Return the (X, Y) coordinate for the center point of the cell that contains the specified text.  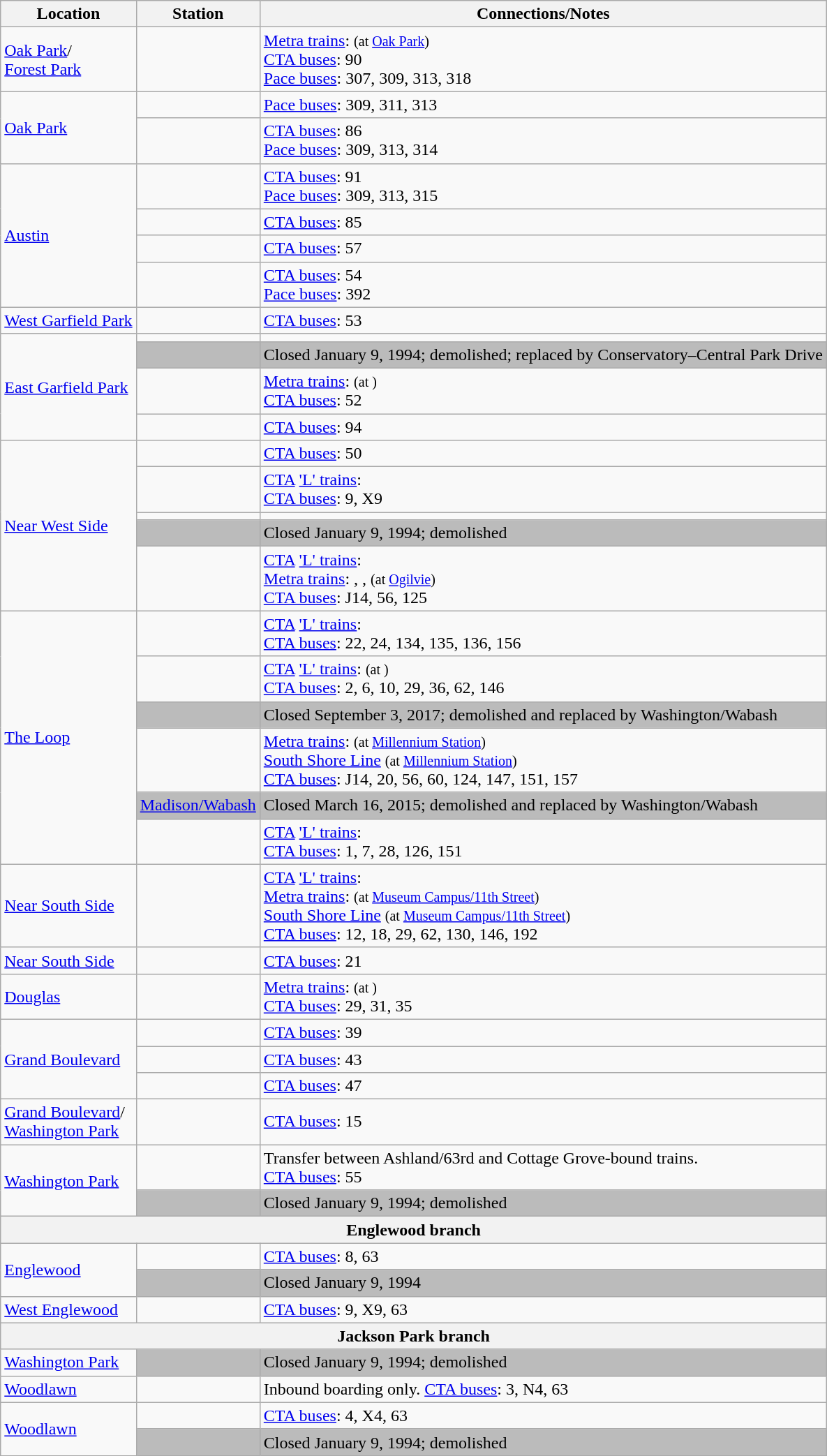
Inbound boarding only. CTA buses: 3, N4, 63 (543, 1389)
Oak Park (68, 127)
Metra trains: (at ) CTA buses: 52 (543, 391)
Englewood (68, 1270)
West Englewood (68, 1309)
CTA 'L' trains: CTA buses: 9, X9 (543, 490)
CTA buses: 4, X4, 63 (543, 1416)
CTA buses: 47 (543, 1086)
Metra trains: (at Oak Park) CTA buses: 90 Pace buses: 307, 309, 313, 318 (543, 59)
CTA buses: 15 (543, 1122)
CTA buses: 8, 63 (543, 1256)
CTA buses: 86 Pace buses: 309, 313, 314 (543, 141)
Douglas (68, 997)
Jackson Park branch (414, 1336)
CTA 'L' trains: CTA buses: 22, 24, 134, 135, 136, 156 (543, 634)
CTA buses: 57 (543, 248)
CTA buses: 91 Pace buses: 309, 313, 315 (543, 186)
Metra trains: (at ) CTA buses: 29, 31, 35 (543, 997)
Metra trains: (at Millennium Station) South Shore Line (at Millennium Station) CTA buses: J14, 20, 56, 60, 124, 147, 151, 157 (543, 760)
CTA buses: 21 (543, 960)
CTA buses: 54 Pace buses: 392 (543, 285)
CTA 'L' trains: Metra trains: , , (at Ogilvie) CTA buses: J14, 56, 125 (543, 579)
Englewood branch (414, 1230)
West Garfield Park (68, 320)
Closed January 9, 1994; demolished; replaced by Conservatory–Central Park Drive (543, 355)
Near West Side (68, 526)
Closed March 16, 2015; demolished and replaced by Washington/Wabash (543, 805)
Madison/Wabash (198, 805)
Austin (68, 235)
CTA buses: 9, X9, 63 (543, 1309)
CTA buses: 53 (543, 320)
The Loop (68, 737)
CTA buses: 43 (543, 1059)
Station (198, 14)
Pace buses: 309, 311, 313 (543, 105)
CTA buses: 85 (543, 222)
CTA 'L' trains: Metra trains: (at Museum Campus/11th Street) South Shore Line (at Museum Campus/11th Street) CTA buses: 12, 18, 29, 62, 130, 146, 192 (543, 906)
Grand Boulevard (68, 1059)
Oak Park/Forest Park (68, 59)
Closed September 3, 2017; demolished and replaced by Washington/Wabash (543, 715)
Closed January 9, 1994 (543, 1283)
CTA buses: 39 (543, 1032)
Connections/Notes (543, 14)
Grand Boulevard/Washington Park (68, 1122)
CTA buses: 94 (543, 426)
CTA buses: 50 (543, 454)
Transfer between Ashland/63rd and Cottage Grove-bound trains. CTA buses: 55 (543, 1167)
CTA 'L' trains: CTA buses: 1, 7, 28, 126, 151 (543, 842)
Location (68, 14)
East Garfield Park (68, 387)
CTA 'L' trains: (at ) CTA buses: 2, 6, 10, 29, 36, 62, 146 (543, 678)
